Pinpoint the cell where the given text exists, returning its (x, y) midpoint coordinate. 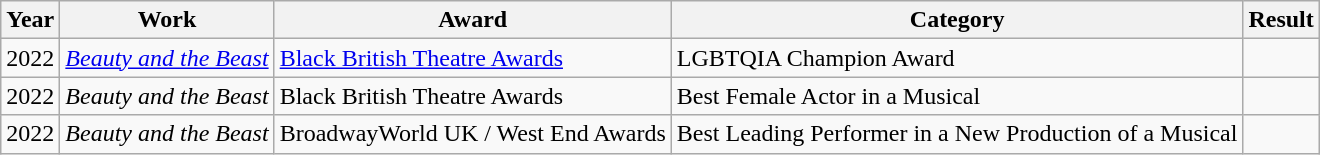
LGBTQIA Champion Award (957, 58)
Best Leading Performer in a New Production of a Musical (957, 134)
BroadwayWorld UK / West End Awards (472, 134)
Year (30, 20)
Work (167, 20)
Award (472, 20)
Best Female Actor in a Musical (957, 96)
Result (1281, 20)
Category (957, 20)
